Extract the (X, Y) coordinate from the center of the cell holding the provided text.  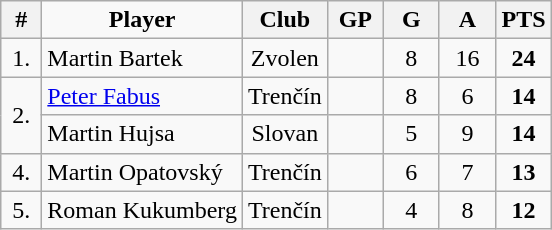
PTS (523, 20)
9 (467, 134)
16 (467, 58)
4. (22, 172)
Peter Fabus (142, 96)
5. (22, 210)
Martin Bartek (142, 58)
Martin Hujsa (142, 134)
GP (355, 20)
Player (142, 20)
5 (411, 134)
# (22, 20)
Martin Opatovský (142, 172)
2. (22, 115)
G (411, 20)
12 (523, 210)
Roman Kukumberg (142, 210)
1. (22, 58)
Zvolen (284, 58)
A (467, 20)
7 (467, 172)
24 (523, 58)
Club (284, 20)
13 (523, 172)
4 (411, 210)
Slovan (284, 134)
